Locate the cell with the specified text and output its (X, Y) center coordinate. 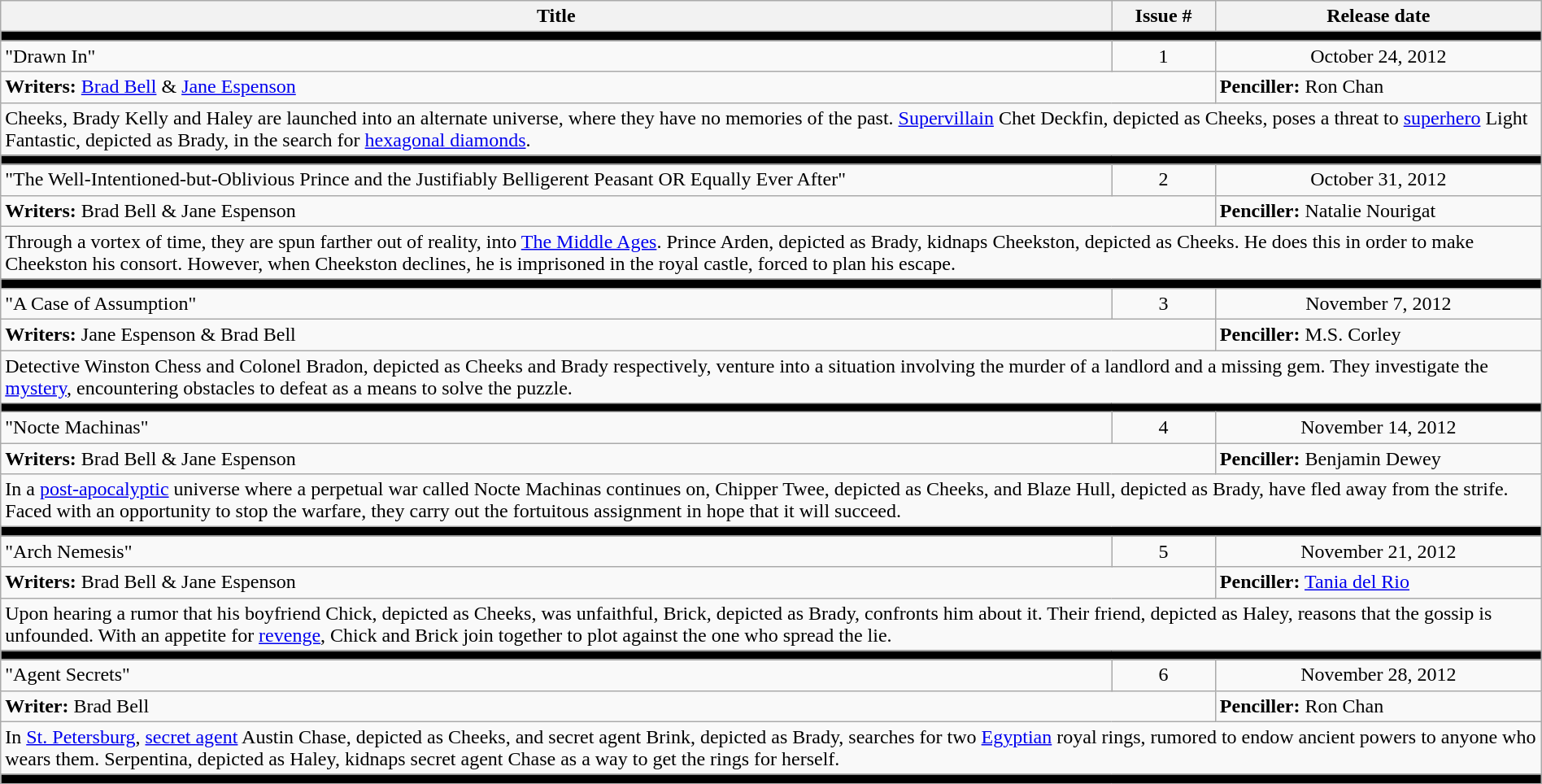
Issue # (1164, 16)
"Agent Secrets" (556, 675)
Writer: Brad Bell (608, 706)
Penciller: Benjamin Dewey (1378, 459)
"A Case of Assumption" (556, 303)
1 (1164, 56)
3 (1164, 303)
"Drawn In" (556, 56)
November 21, 2012 (1378, 551)
Title (556, 16)
"The Well-Intentioned-but-Oblivious Prince and the Justifiably Belligerent Peasant OR Equally Ever After" (556, 180)
Penciller: Tania del Rio (1378, 582)
Penciller: M.S. Corley (1378, 334)
5 (1164, 551)
October 31, 2012 (1378, 180)
2 (1164, 180)
November 7, 2012 (1378, 303)
4 (1164, 428)
November 14, 2012 (1378, 428)
Penciller: Natalie Nourigat (1378, 211)
Writers: Jane Espenson & Brad Bell (608, 334)
"Arch Nemesis" (556, 551)
6 (1164, 675)
October 24, 2012 (1378, 56)
"Nocte Machinas" (556, 428)
Release date (1378, 16)
November 28, 2012 (1378, 675)
